Detect which cell encompasses the target text, then output its (x, y) center coordinate. 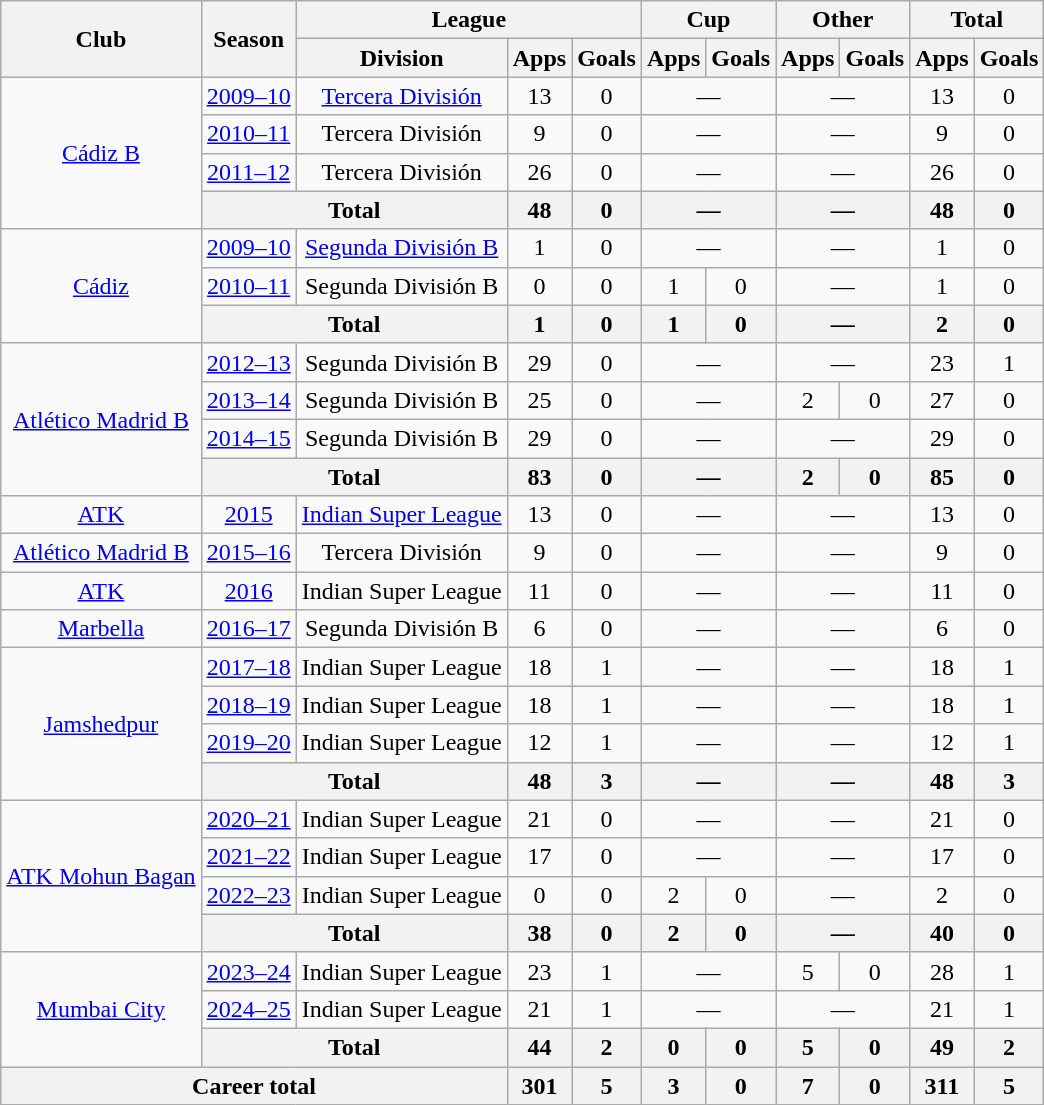
28 (942, 971)
2022–23 (248, 895)
Division (402, 58)
2020–21 (248, 819)
Season (248, 39)
Career total (254, 1085)
Jamshedpur (101, 724)
40 (942, 933)
2017–18 (248, 667)
7 (808, 1085)
2016–17 (248, 629)
2021–22 (248, 857)
2015–16 (248, 553)
2018–19 (248, 705)
311 (942, 1085)
2016 (248, 591)
Mumbai City (101, 1009)
Cup (708, 20)
2015 (248, 515)
2011–12 (248, 172)
Club (101, 39)
Other (843, 20)
49 (942, 1047)
83 (539, 477)
27 (942, 400)
2014–15 (248, 438)
85 (942, 477)
Marbella (101, 629)
Cádiz B (101, 153)
2019–20 (248, 743)
Cádiz (101, 286)
2024–25 (248, 1009)
2013–14 (248, 400)
ATK Mohun Bagan (101, 876)
25 (539, 400)
44 (539, 1047)
2023–24 (248, 971)
League (468, 20)
38 (539, 933)
301 (539, 1085)
2012–13 (248, 362)
